Extract the [X, Y] coordinate from the center of the cell holding the provided text.  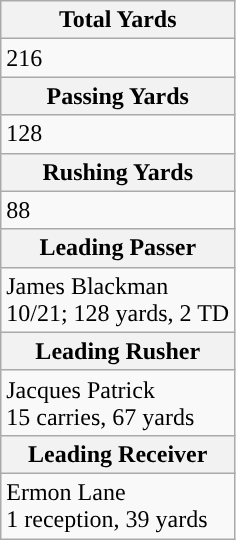
216 [118, 58]
Passing Yards [118, 96]
Total Yards [118, 20]
Leading Receiver [118, 454]
128 [118, 134]
James Blackman10/21; 128 yards, 2 TD [118, 300]
Leading Rusher [118, 351]
Jacques Patrick15 carries, 67 yards [118, 402]
Rushing Yards [118, 172]
Leading Passer [118, 248]
88 [118, 210]
Ermon Lane1 reception, 39 yards [118, 506]
